Capture the cell that displays the provided text and extract its [x, y] central coordinate. 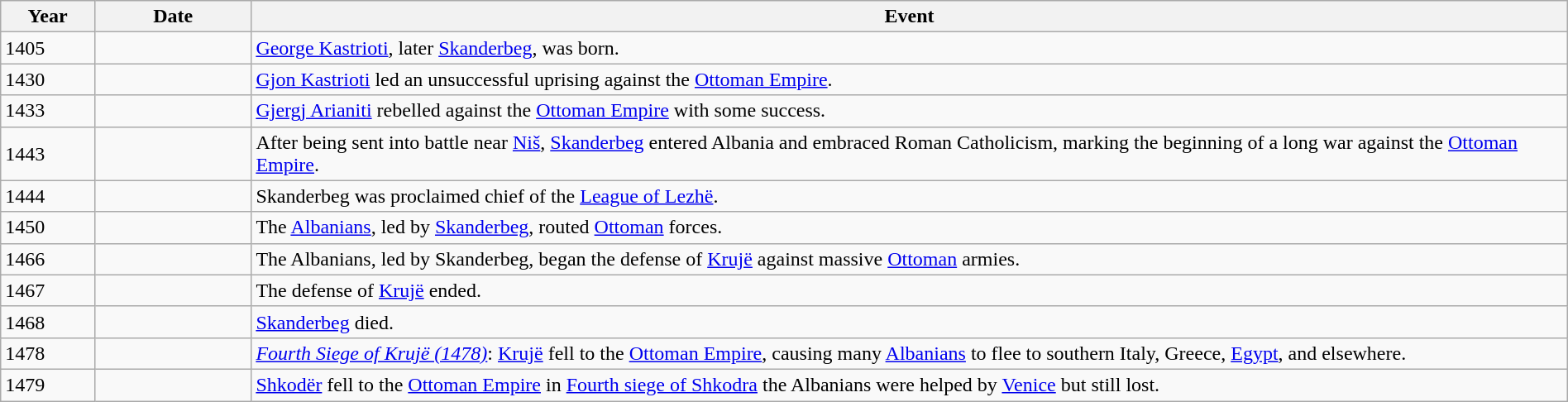
Skanderbeg was proclaimed chief of the League of Lezhë. [910, 196]
Year [48, 17]
1444 [48, 196]
The Albanians, led by Skanderbeg, routed Ottoman forces. [910, 227]
1467 [48, 290]
The Albanians, led by Skanderbeg, began the defense of Krujë against massive Ottoman armies. [910, 259]
1478 [48, 353]
1430 [48, 79]
Gjergj Arianiti rebelled against the Ottoman Empire with some success. [910, 111]
Date [172, 17]
1479 [48, 385]
1405 [48, 48]
Shkodër fell to the Ottoman Empire in Fourth siege of Shkodra the Albanians were helped by Venice but still lost. [910, 385]
1466 [48, 259]
1468 [48, 322]
George Kastrioti, later Skanderbeg, was born. [910, 48]
1433 [48, 111]
Gjon Kastrioti led an unsuccessful uprising against the Ottoman Empire. [910, 79]
Event [910, 17]
The defense of Krujë ended. [910, 290]
Fourth Siege of Krujë (1478): Krujë fell to the Ottoman Empire, causing many Albanians to flee to southern Italy, Greece, Egypt, and elsewhere. [910, 353]
1450 [48, 227]
1443 [48, 154]
Skanderbeg died. [910, 322]
